Determine the (x, y) coordinate at the center of the cell enclosing the given text.  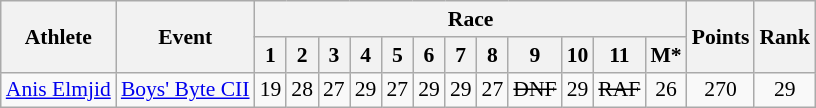
Anis Elmjid (58, 90)
3 (334, 55)
Rank (784, 36)
26 (666, 90)
11 (619, 55)
19 (271, 90)
Event (186, 36)
270 (721, 90)
Points (721, 36)
10 (578, 55)
28 (302, 90)
9 (534, 55)
Race (471, 19)
4 (366, 55)
DNF (534, 90)
Boys' Byte CII (186, 90)
RAF (619, 90)
5 (397, 55)
7 (461, 55)
6 (429, 55)
M* (666, 55)
1 (271, 55)
2 (302, 55)
Athlete (58, 36)
8 (493, 55)
